Search for the cell housing the specified text and yield its [x, y] center coordinate. 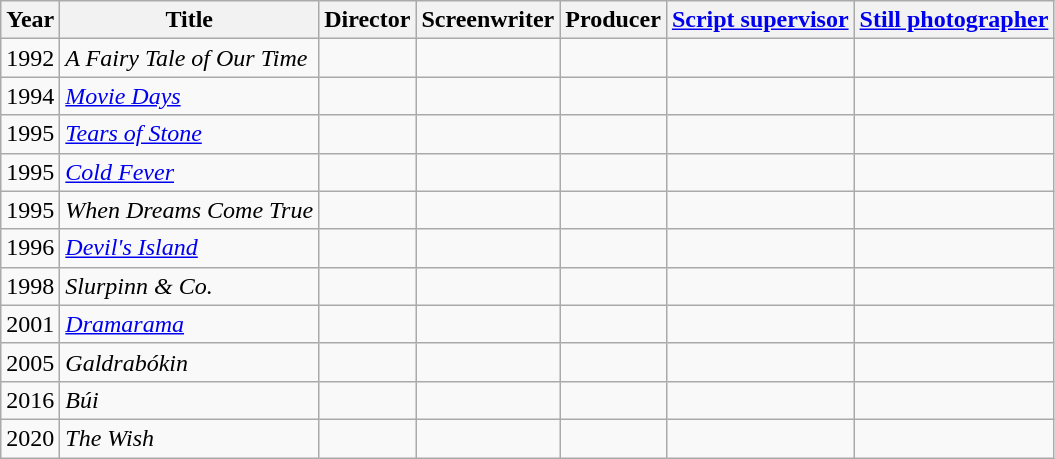
Dramarama [190, 324]
1996 [30, 248]
Cold Fever [190, 172]
Screenwriter [488, 20]
1998 [30, 286]
2005 [30, 362]
Devil's Island [190, 248]
Title [190, 20]
Slurpinn & Co. [190, 286]
When Dreams Come True [190, 210]
2020 [30, 438]
Year [30, 20]
1992 [30, 58]
2016 [30, 400]
Tears of Stone [190, 134]
Director [368, 20]
2001 [30, 324]
Búi [190, 400]
The Wish [190, 438]
Producer [614, 20]
A Fairy Tale of Our Time [190, 58]
Still photographer [954, 20]
1994 [30, 96]
Galdrabókin [190, 362]
Movie Days [190, 96]
Script supervisor [760, 20]
